Return the [X, Y] coordinate for the center point of the cell that contains the specified text.  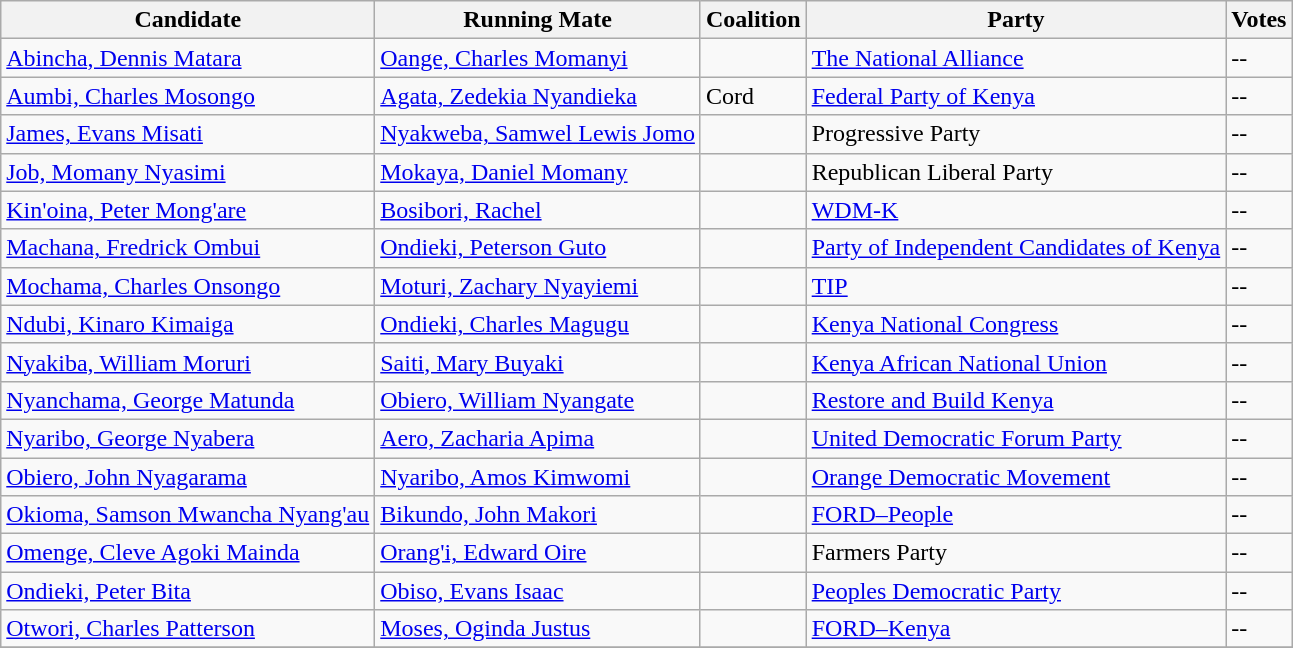
Party [1016, 20]
Okioma, Samson Mwancha Nyang'au [188, 515]
TIP [1016, 286]
Nyakweba, Samwel Lewis Jomo [538, 134]
Federal Party of Kenya [1016, 96]
Ndubi, Kinaro Kimaiga [188, 324]
Mochama, Charles Onsongo [188, 286]
Votes [1259, 20]
Aero, Zacharia Apima [538, 438]
Moturi, Zachary Nyayiemi [538, 286]
Obiero, John Nyagarama [188, 477]
Orange Democratic Movement [1016, 477]
Ondieki, Peterson Guto [538, 248]
FORD–Kenya [1016, 629]
Ondieki, Peter Bita [188, 591]
Nyaribo, George Nyabera [188, 438]
Farmers Party [1016, 553]
Republican Liberal Party [1016, 172]
Party of Independent Candidates of Kenya [1016, 248]
Candidate [188, 20]
Mokaya, Daniel Momany [538, 172]
Agata, Zedekia Nyandieka [538, 96]
FORD–People [1016, 515]
WDM-K [1016, 210]
Moses, Oginda Justus [538, 629]
Otwori, Charles Patterson [188, 629]
Obiso, Evans Isaac [538, 591]
Restore and Build Kenya [1016, 400]
Nyanchama, George Matunda [188, 400]
Job, Momany Nyasimi [188, 172]
Nyakiba, William Moruri [188, 362]
Saiti, Mary Buyaki [538, 362]
Oange, Charles Momanyi [538, 58]
Coalition [753, 20]
Nyaribo, Amos Kimwomi [538, 477]
Peoples Democratic Party [1016, 591]
Kenya National Congress [1016, 324]
Kenya African National Union [1016, 362]
Ondieki, Charles Magugu [538, 324]
United Democratic Forum Party [1016, 438]
Machana, Fredrick Ombui [188, 248]
The National Alliance [1016, 58]
Orang'i, Edward Oire [538, 553]
Bikundo, John Makori [538, 515]
Kin'oina, Peter Mong'are [188, 210]
Progressive Party [1016, 134]
Cord [753, 96]
Omenge, Cleve Agoki Mainda [188, 553]
Obiero, William Nyangate [538, 400]
Bosibori, Rachel [538, 210]
Abincha, Dennis Matara [188, 58]
Aumbi, Charles Mosongo [188, 96]
James, Evans Misati [188, 134]
Running Mate [538, 20]
